Output the (x, y) coordinate of the center of the cell containing the given text.  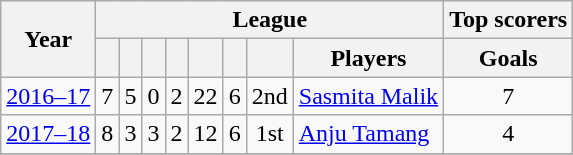
5 (130, 96)
1st (270, 134)
2nd (270, 96)
League (270, 20)
22 (206, 96)
Sasmita Malik (368, 96)
Goals (508, 58)
12 (206, 134)
0 (154, 96)
2016–17 (48, 96)
Players (368, 58)
2017–18 (48, 134)
4 (508, 134)
Top scorers (508, 20)
Year (48, 39)
Anju Tamang (368, 134)
8 (108, 134)
